Determine the (X, Y) coordinate at the center of the cell enclosing the given text.  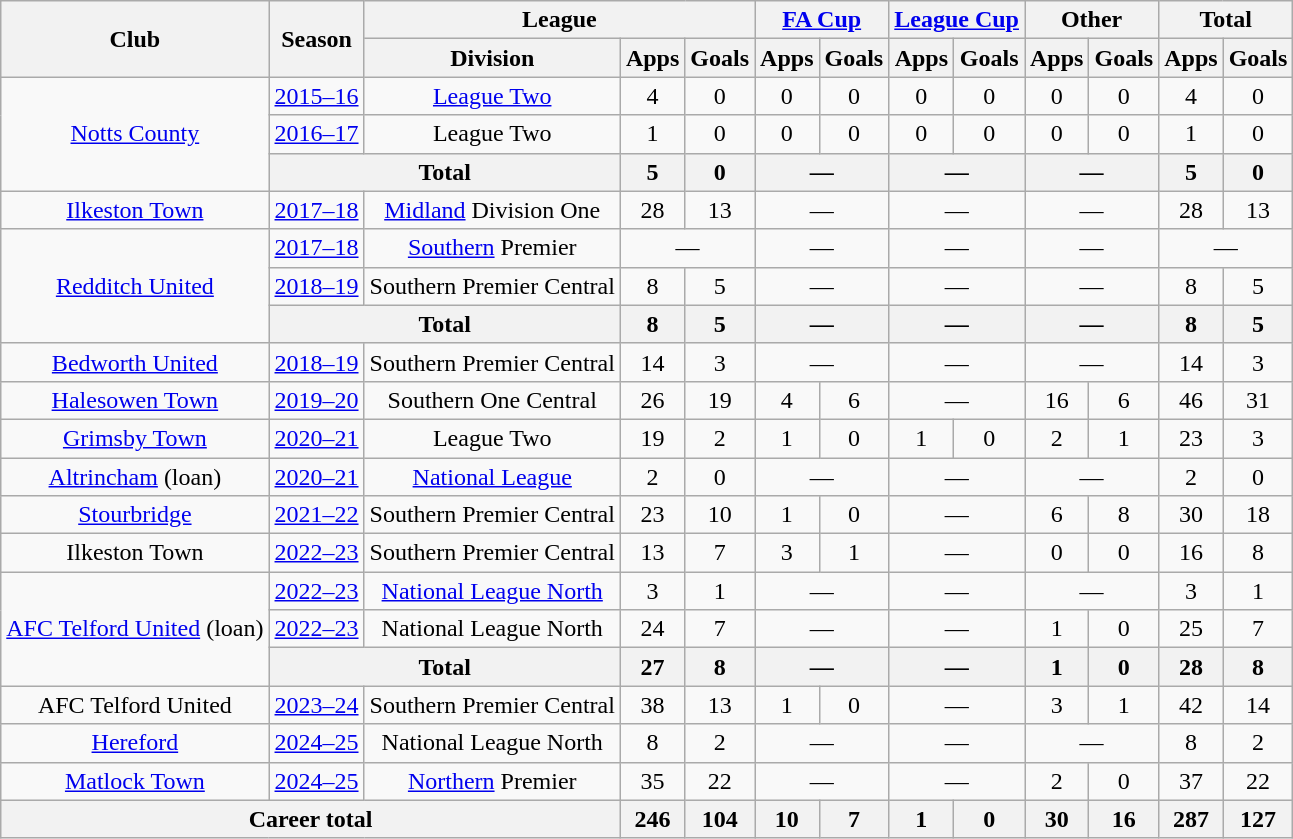
AFC Telford United (loan) (135, 629)
Hereford (135, 743)
27 (652, 667)
2019–20 (316, 400)
Other (1091, 20)
Northern Premier (492, 781)
Redditch United (135, 286)
42 (1191, 705)
24 (652, 629)
League (560, 20)
127 (1258, 819)
Midland Division One (492, 210)
246 (652, 819)
104 (720, 819)
38 (652, 705)
Career total (311, 819)
46 (1191, 400)
31 (1258, 400)
FA Cup (822, 20)
35 (652, 781)
Halesowen Town (135, 400)
Bedworth United (135, 362)
2021–22 (316, 515)
Matlock Town (135, 781)
Southern One Central (492, 400)
2016–17 (316, 134)
287 (1191, 819)
2023–24 (316, 705)
National League (492, 477)
Grimsby Town (135, 438)
26 (652, 400)
37 (1191, 781)
AFC Telford United (135, 705)
Club (135, 39)
25 (1191, 629)
Stourbridge (135, 515)
Division (492, 58)
Notts County (135, 134)
Southern Premier (492, 248)
18 (1258, 515)
Altrincham (loan) (135, 477)
Season (316, 39)
League Cup (957, 20)
2015–16 (316, 96)
